Locate the cell with the specified text and output its (x, y) center coordinate. 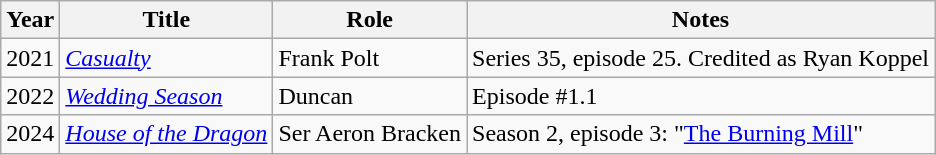
Notes (701, 20)
Role (370, 20)
Casualty (166, 58)
Episode #1.1 (701, 96)
Frank Polt (370, 58)
Season 2, episode 3: "The Burning Mill" (701, 134)
2022 (30, 96)
Series 35, episode 25. Credited as Ryan Koppel (701, 58)
Ser Aeron Bracken (370, 134)
Year (30, 20)
2021 (30, 58)
Wedding Season (166, 96)
House of the Dragon (166, 134)
Duncan (370, 96)
Title (166, 20)
2024 (30, 134)
